Determine the [X, Y] coordinate at the center of the cell enclosing the given text.  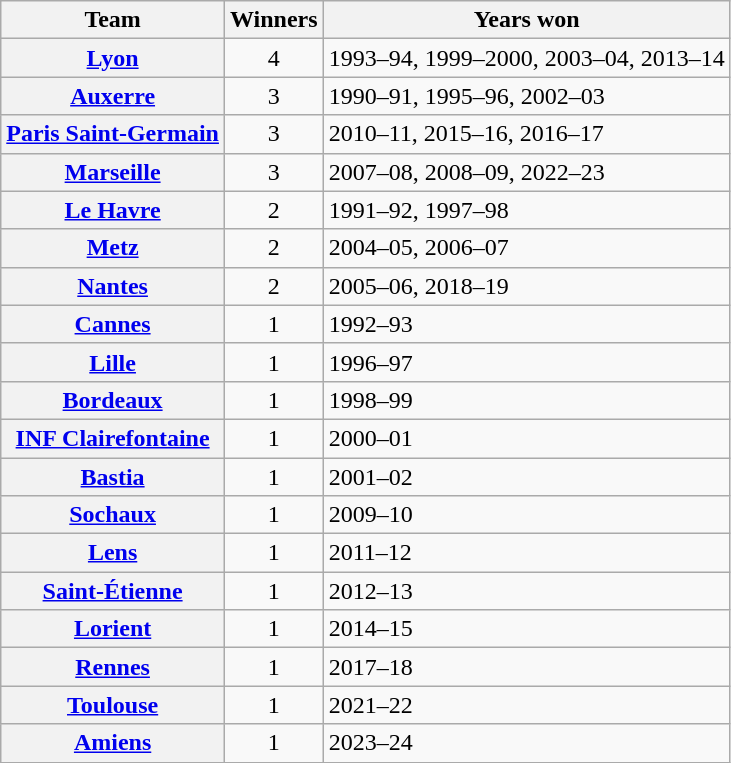
Lyon [113, 58]
Toulouse [113, 705]
Bordeaux [113, 400]
Lille [113, 362]
Paris Saint-Germain [113, 134]
Metz [113, 248]
Years won [526, 20]
Cannes [113, 324]
Saint-Étienne [113, 591]
2007–08, 2008–09, 2022–23 [526, 172]
2000–01 [526, 438]
Rennes [113, 667]
4 [274, 58]
2001–02 [526, 477]
Winners [274, 20]
INF Clairefontaine [113, 438]
Amiens [113, 743]
2014–15 [526, 629]
1993–94, 1999–2000, 2003–04, 2013–14 [526, 58]
1998–99 [526, 400]
1990–91, 1995–96, 2002–03 [526, 96]
Le Havre [113, 210]
2009–10 [526, 515]
2012–13 [526, 591]
2010–11, 2015–16, 2016–17 [526, 134]
1992–93 [526, 324]
Team [113, 20]
2021–22 [526, 705]
2017–18 [526, 667]
1991–92, 1997–98 [526, 210]
Sochaux [113, 515]
2023–24 [526, 743]
2004–05, 2006–07 [526, 248]
Marseille [113, 172]
Auxerre [113, 96]
2005–06, 2018–19 [526, 286]
Bastia [113, 477]
1996–97 [526, 362]
Nantes [113, 286]
Lens [113, 553]
2011–12 [526, 553]
Lorient [113, 629]
